Detect which cell encompasses the target text, then output its [X, Y] center coordinate. 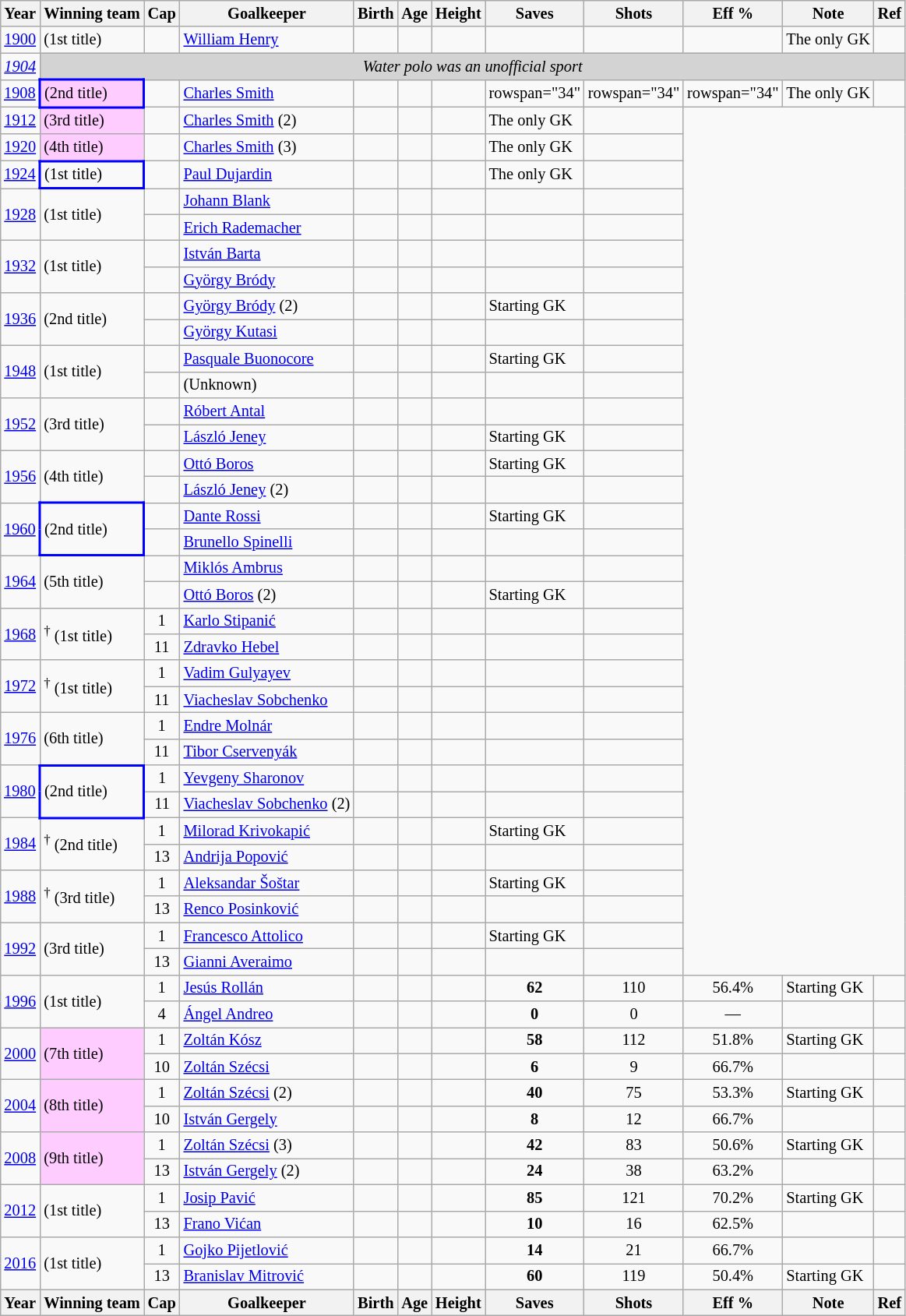
1932 [20, 266]
42 [534, 1145]
70.2% [732, 1198]
1904 [20, 66]
† (3rd title) [92, 896]
1972 [20, 686]
Water polo was an unofficial sport [472, 66]
21 [634, 1250]
Charles Smith (2) [267, 120]
Frano Vićan [267, 1224]
4 [162, 1014]
1988 [20, 896]
László Jeney (2) [267, 489]
1924 [20, 175]
1968 [20, 634]
53.3% [732, 1093]
Francesco Attolico [267, 936]
2012 [20, 1211]
58 [534, 1040]
51.8% [732, 1040]
110 [634, 988]
Tibor Cservenyák [267, 752]
Gojko Pijetlović [267, 1250]
(6th title) [92, 739]
Renco Posinković [267, 909]
62 [534, 988]
György Kutasi [267, 332]
1960 [20, 528]
(7th title) [92, 1053]
Viacheslav Sobchenko [267, 700]
Viacheslav Sobchenko (2) [267, 804]
Dante Rossi [267, 516]
1980 [20, 792]
William Henry [267, 40]
112 [634, 1040]
16 [634, 1224]
1996 [20, 1000]
† (2nd title) [92, 843]
— [732, 1014]
12 [634, 1119]
László Jeney [267, 437]
Zoltán Szécsi (2) [267, 1093]
62.5% [732, 1224]
1948 [20, 371]
1952 [20, 424]
Josip Pavić [267, 1198]
Róbert Antal [267, 411]
(Unknown) [267, 385]
1984 [20, 843]
1964 [20, 581]
121 [634, 1198]
75 [634, 1093]
63.2% [732, 1171]
Branislav Mitrović [267, 1276]
Pasquale Buonocore [267, 358]
Charles Smith (3) [267, 147]
István Gergely (2) [267, 1171]
István Gergely [267, 1119]
(8th title) [92, 1106]
Ángel Andreo [267, 1014]
38 [634, 1171]
Yevgeny Sharonov [267, 778]
Johann Blank [267, 201]
1976 [20, 739]
Brunello Spinelli [267, 542]
György Bródy [267, 280]
Zoltán Kósz [267, 1040]
1920 [20, 147]
83 [634, 1145]
Ottó Boros (2) [267, 594]
50.6% [732, 1145]
119 [634, 1276]
Aleksandar Šoštar [267, 883]
1912 [20, 120]
50.4% [732, 1276]
2008 [20, 1158]
Erich Rademacher [267, 228]
Zoltán Szécsi [267, 1067]
György Bródy (2) [267, 306]
Zoltán Szécsi (3) [267, 1145]
1908 [20, 93]
(5th title) [92, 581]
2016 [20, 1262]
1956 [20, 477]
9 [634, 1067]
Andrija Popović [267, 857]
1936 [20, 319]
Jesús Rollán [267, 988]
(9th title) [92, 1158]
Paul Dujardin [267, 175]
Miklós Ambrus [267, 568]
Vadim Gulyayev [267, 673]
60 [534, 1276]
1928 [20, 213]
2000 [20, 1053]
56.4% [732, 988]
1900 [20, 40]
6 [534, 1067]
8 [534, 1119]
Endre Molnár [267, 725]
Milorad Krivokapić [267, 831]
24 [534, 1171]
14 [534, 1250]
Karlo Stipanić [267, 621]
85 [534, 1198]
István Barta [267, 253]
1992 [20, 949]
2004 [20, 1106]
Zdravko Hebel [267, 647]
Ottó Boros [267, 464]
40 [534, 1093]
Charles Smith [267, 93]
Gianni Averaimo [267, 961]
